Determine the [x, y] coordinate at the center of the cell enclosing the given text.  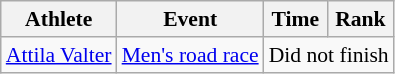
Men's road race [190, 55]
Did not finish [329, 55]
Time [296, 19]
Athlete [59, 19]
Event [190, 19]
Rank [360, 19]
Attila Valter [59, 55]
